For the text-containing cell, return its midpoint in (X, Y) coordinate format. 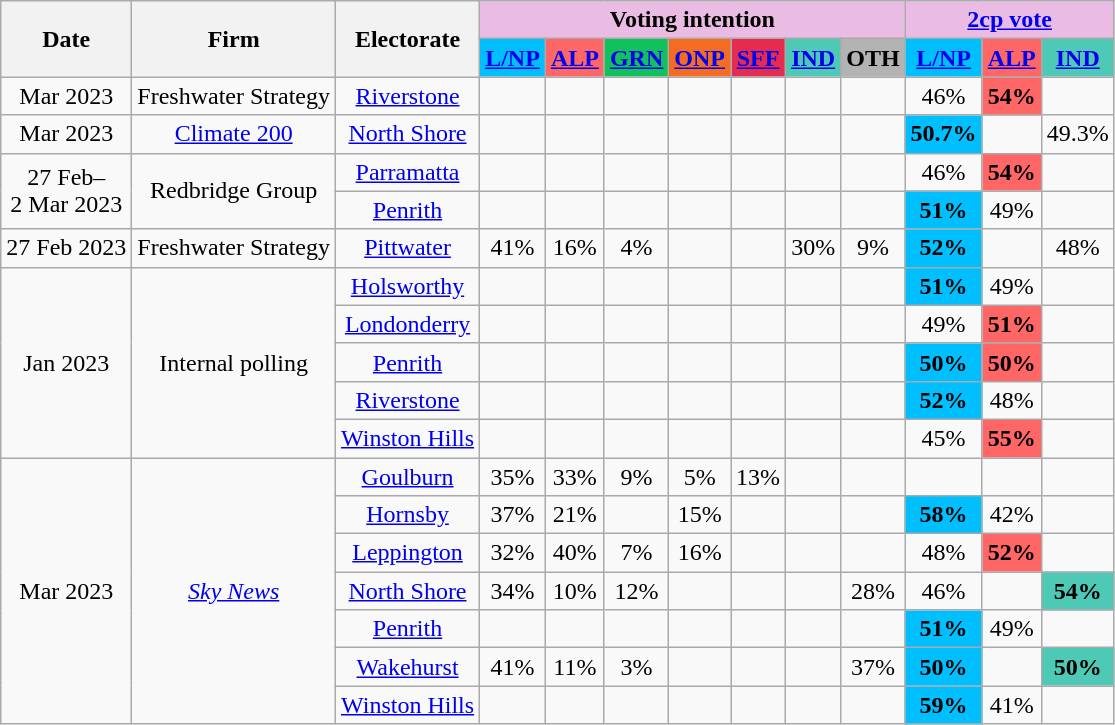
7% (636, 553)
59% (944, 705)
28% (873, 591)
Firm (234, 39)
45% (944, 438)
Redbridge Group (234, 191)
5% (700, 477)
Sky News (234, 591)
58% (944, 515)
49.3% (1078, 134)
4% (636, 248)
Hornsby (407, 515)
ONP (700, 58)
SFF (758, 58)
15% (700, 515)
12% (636, 591)
42% (1012, 515)
11% (574, 667)
OTH (873, 58)
27 Feb 2023 (66, 248)
55% (1012, 438)
50.7% (944, 134)
Goulburn (407, 477)
Voting intention (692, 20)
21% (574, 515)
Wakehurst (407, 667)
Holsworthy (407, 286)
Parramatta (407, 172)
40% (574, 553)
Londonderry (407, 324)
GRN (636, 58)
Internal polling (234, 362)
33% (574, 477)
2cp vote (1010, 20)
Climate 200 (234, 134)
35% (513, 477)
Electorate (407, 39)
13% (758, 477)
Date (66, 39)
Leppington (407, 553)
Pittwater (407, 248)
3% (636, 667)
32% (513, 553)
Jan 2023 (66, 362)
10% (574, 591)
27 Feb–2 Mar 2023 (66, 191)
30% (814, 248)
34% (513, 591)
